Locate the cell with the specified text and output its [x, y] center coordinate. 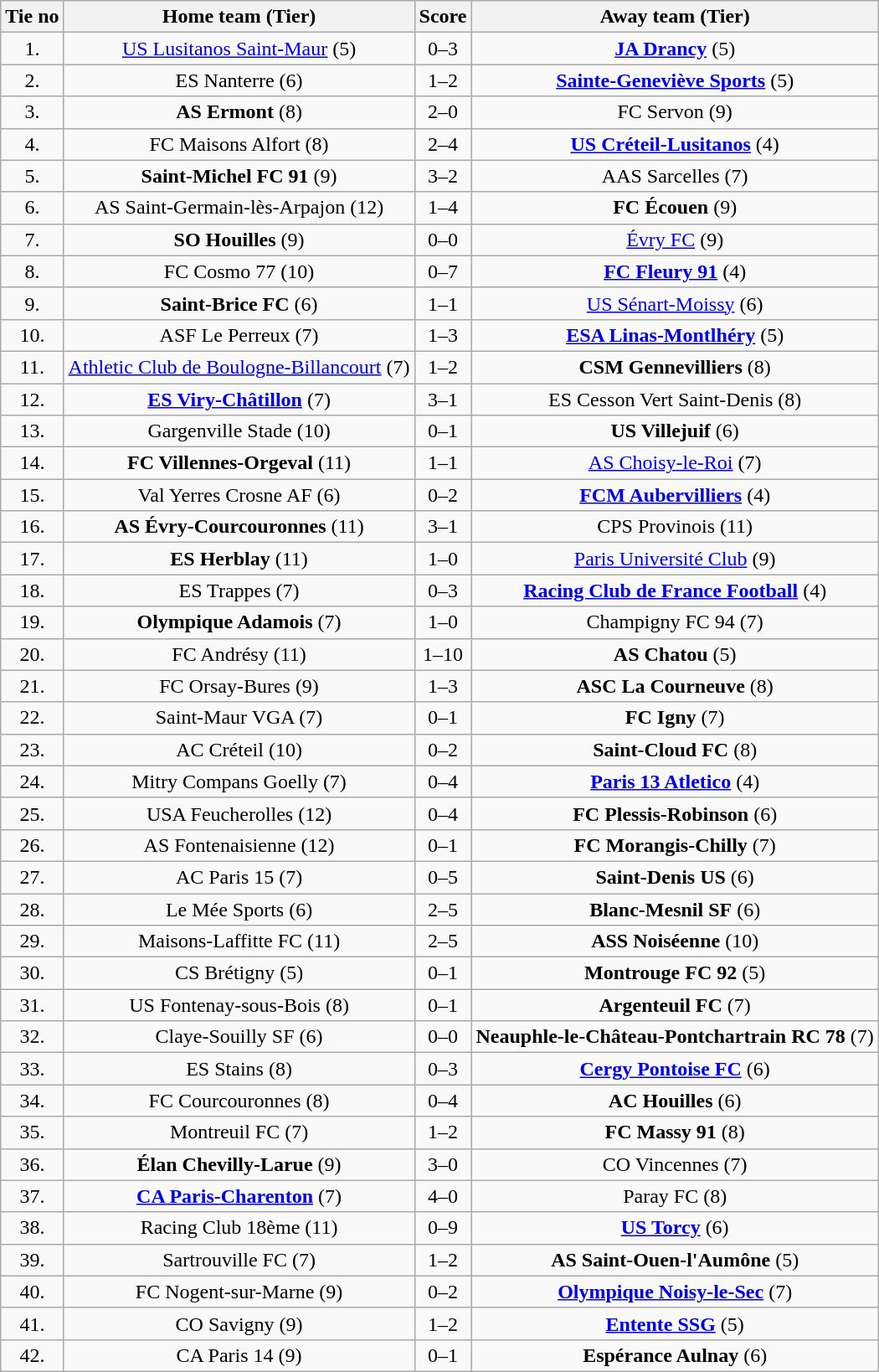
AS Saint-Ouen-l'Aumône (5) [675, 1260]
ES Nanterre (6) [239, 80]
Racing Club de France Football (4) [675, 591]
0–5 [443, 877]
Argenteuil FC (7) [675, 1005]
0–7 [443, 271]
Champigny FC 94 (7) [675, 622]
AS Fontenaisienne (12) [239, 845]
42. [32, 1355]
Montreuil FC (7) [239, 1132]
Paris 13 Atletico (4) [675, 781]
CPS Provinois (11) [675, 527]
Sainte-Geneviève Sports (5) [675, 80]
Olympique Noisy-le-Sec (7) [675, 1292]
AS Saint-Germain-lès-Arpajon (12) [239, 208]
21. [32, 686]
FC Cosmo 77 (10) [239, 271]
US Lusitanos Saint-Maur (5) [239, 49]
10. [32, 335]
Le Mée Sports (6) [239, 909]
Home team (Tier) [239, 17]
Claye-Souilly SF (6) [239, 1037]
FC Fleury 91 (4) [675, 271]
AC Paris 15 (7) [239, 877]
US Fontenay-sous-Bois (8) [239, 1005]
FC Servon (9) [675, 112]
34. [32, 1101]
Entente SSG (5) [675, 1323]
11. [32, 367]
US Sénart-Moissy (6) [675, 303]
Élan Chevilly-Larue (9) [239, 1164]
38. [32, 1228]
27. [32, 877]
Away team (Tier) [675, 17]
22. [32, 718]
5. [32, 176]
35. [32, 1132]
FC Andrésy (11) [239, 654]
37. [32, 1196]
7. [32, 240]
Tie no [32, 17]
FC Courcouronnes (8) [239, 1101]
Score [443, 17]
Gargenville Stade (10) [239, 431]
16. [32, 527]
FC Plessis-Robinson (6) [675, 813]
ASF Le Perreux (7) [239, 335]
ES Viry-Châtillon (7) [239, 400]
6. [32, 208]
AC Houilles (6) [675, 1101]
FC Massy 91 (8) [675, 1132]
FC Maisons Alfort (8) [239, 144]
ES Cesson Vert Saint-Denis (8) [675, 400]
US Villejuif (6) [675, 431]
Neauphle-le-Château-Pontchartrain RC 78 (7) [675, 1037]
8. [32, 271]
CA Paris-Charenton (7) [239, 1196]
FCM Aubervilliers (4) [675, 495]
4–0 [443, 1196]
ES Herblay (11) [239, 559]
Saint-Cloud FC (8) [675, 750]
23. [32, 750]
US Torcy (6) [675, 1228]
Blanc-Mesnil SF (6) [675, 909]
AS Ermont (8) [239, 112]
26. [32, 845]
4. [32, 144]
SO Houilles (9) [239, 240]
Montrouge FC 92 (5) [675, 973]
Athletic Club de Boulogne-Billancourt (7) [239, 367]
41. [32, 1323]
2–4 [443, 144]
CA Paris 14 (9) [239, 1355]
ES Trappes (7) [239, 591]
AS Choisy-le-Roi (7) [675, 463]
AAS Sarcelles (7) [675, 176]
39. [32, 1260]
FC Nogent-sur-Marne (9) [239, 1292]
Paray FC (8) [675, 1196]
14. [32, 463]
18. [32, 591]
CSM Gennevilliers (8) [675, 367]
Espérance Aulnay (6) [675, 1355]
1–10 [443, 654]
1–4 [443, 208]
CO Savigny (9) [239, 1323]
9. [32, 303]
Sartrouville FC (7) [239, 1260]
15. [32, 495]
FC Villennes-Orgeval (11) [239, 463]
2–0 [443, 112]
3–0 [443, 1164]
Saint-Denis US (6) [675, 877]
ES Stains (8) [239, 1069]
FC Igny (7) [675, 718]
24. [32, 781]
31. [32, 1005]
AC Créteil (10) [239, 750]
AS Chatou (5) [675, 654]
32. [32, 1037]
17. [32, 559]
28. [32, 909]
Olympique Adamois (7) [239, 622]
ASS Noiséenne (10) [675, 941]
Cergy Pontoise FC (6) [675, 1069]
1. [32, 49]
ASC La Courneuve (8) [675, 686]
25. [32, 813]
20. [32, 654]
19. [32, 622]
Paris Université Club (9) [675, 559]
USA Feucherolles (12) [239, 813]
29. [32, 941]
FC Orsay-Bures (9) [239, 686]
40. [32, 1292]
CS Brétigny (5) [239, 973]
Évry FC (9) [675, 240]
Racing Club 18ème (11) [239, 1228]
Mitry Compans Goelly (7) [239, 781]
Saint-Maur VGA (7) [239, 718]
30. [32, 973]
3. [32, 112]
AS Évry-Courcouronnes (11) [239, 527]
33. [32, 1069]
Saint-Brice FC (6) [239, 303]
13. [32, 431]
0–9 [443, 1228]
Maisons-Laffitte FC (11) [239, 941]
FC Morangis-Chilly (7) [675, 845]
Val Yerres Crosne AF (6) [239, 495]
JA Drancy (5) [675, 49]
US Créteil-Lusitanos (4) [675, 144]
2. [32, 80]
12. [32, 400]
3–2 [443, 176]
CO Vincennes (7) [675, 1164]
FC Écouen (9) [675, 208]
Saint-Michel FC 91 (9) [239, 176]
36. [32, 1164]
ESA Linas-Montlhéry (5) [675, 335]
